Pinpoint the cell where the given text exists, returning its (x, y) midpoint coordinate. 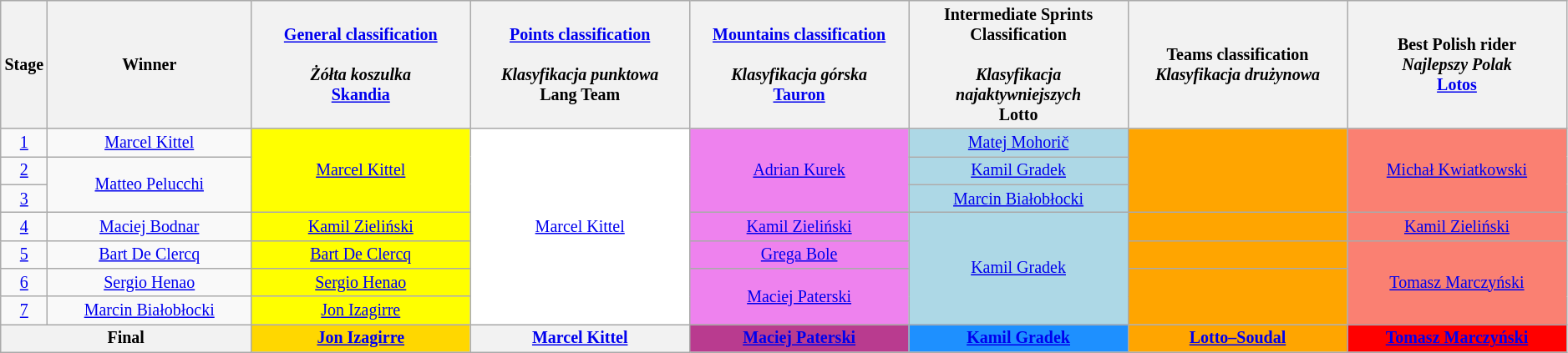
Maciej Bodnar (150, 227)
Matteo Pelucchi (150, 185)
Michał Kwiatkowski (1457, 171)
Intermediate Sprints ClassificationKlasyfikacja najaktywniejszychLotto (1018, 65)
6 (24, 282)
1 (24, 144)
4 (24, 227)
Matej Mohorič (1018, 144)
Teams classificationKlasyfikacja drużynowa (1237, 65)
Final (126, 339)
2 (24, 170)
Best Polish riderNajlepszy PolakLotos (1457, 65)
Stage (24, 65)
7 (24, 310)
3 (24, 199)
Mountains classificationKlasyfikacja górskaTauron (799, 65)
5 (24, 254)
Winner (150, 65)
Points classificationKlasyfikacja punktowaLang Team (580, 65)
General classificationŻółta koszulkaSkandia (361, 65)
Lotto–Soudal (1237, 339)
Grega Bole (799, 254)
Adrian Kurek (799, 171)
